Scan for the cell matching the given text and deliver its (x, y) coordinate at center. 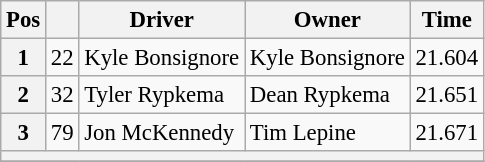
Driver (162, 20)
21.651 (446, 95)
Pos (24, 20)
1 (24, 58)
Jon McKennedy (162, 133)
Dean Rypkema (328, 95)
Time (446, 20)
32 (62, 95)
21.671 (446, 133)
79 (62, 133)
Tim Lepine (328, 133)
3 (24, 133)
Tyler Rypkema (162, 95)
2 (24, 95)
21.604 (446, 58)
Owner (328, 20)
22 (62, 58)
